Capture the cell that displays the provided text and extract its (x, y) central coordinate. 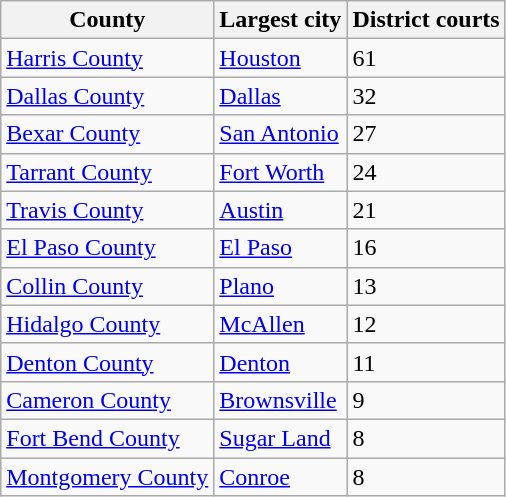
Brownsville (280, 400)
Fort Bend County (108, 438)
Travis County (108, 210)
12 (426, 324)
Plano (280, 286)
Bexar County (108, 134)
Dallas County (108, 96)
Harris County (108, 58)
32 (426, 96)
27 (426, 134)
13 (426, 286)
County (108, 20)
9 (426, 400)
Conroe (280, 477)
Largest city (280, 20)
San Antonio (280, 134)
Cameron County (108, 400)
16 (426, 248)
Houston (280, 58)
Denton (280, 362)
Austin (280, 210)
Denton County (108, 362)
Montgomery County (108, 477)
El Paso (280, 248)
61 (426, 58)
Collin County (108, 286)
Sugar Land (280, 438)
21 (426, 210)
11 (426, 362)
Hidalgo County (108, 324)
24 (426, 172)
El Paso County (108, 248)
Fort Worth (280, 172)
Dallas (280, 96)
District courts (426, 20)
McAllen (280, 324)
Tarrant County (108, 172)
